Detect which cell encompasses the target text, then output its (X, Y) center coordinate. 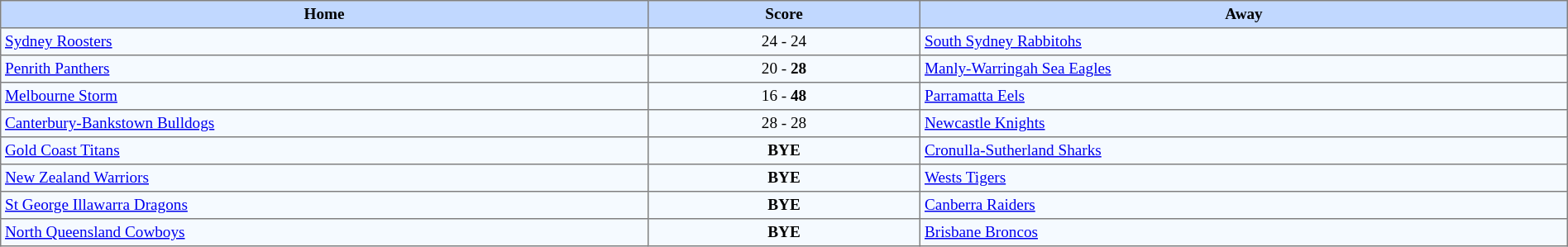
Home (324, 15)
28 - 28 (784, 124)
New Zealand Warriors (324, 178)
Away (1244, 15)
Score (784, 15)
Gold Coast Titans (324, 150)
Melbourne Storm (324, 96)
Sydney Roosters (324, 41)
Cronulla-Sutherland Sharks (1244, 150)
Penrith Panthers (324, 69)
16 - 48 (784, 96)
St George Illawarra Dragons (324, 205)
24 - 24 (784, 41)
Manly-Warringah Sea Eagles (1244, 69)
20 - 28 (784, 69)
South Sydney Rabbitohs (1244, 41)
Canberra Raiders (1244, 205)
Canterbury-Bankstown Bulldogs (324, 124)
North Queensland Cowboys (324, 233)
Newcastle Knights (1244, 124)
Parramatta Eels (1244, 96)
Brisbane Broncos (1244, 233)
Wests Tigers (1244, 178)
